Capture the cell that displays the provided text and extract its [x, y] central coordinate. 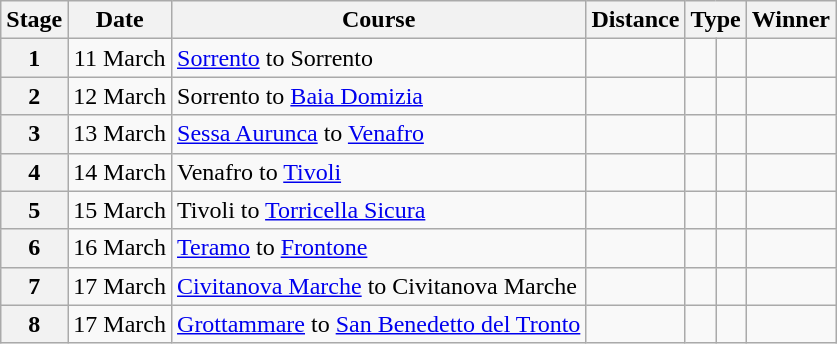
15 March [120, 210]
12 March [120, 96]
Civitanova Marche to Civitanova Marche [379, 286]
Sorrento to Sorrento [379, 58]
7 [34, 286]
8 [34, 324]
Sessa Aurunca to Venafro [379, 134]
16 March [120, 248]
Course [379, 20]
4 [34, 172]
Winner [790, 20]
5 [34, 210]
1 [34, 58]
Tivoli to Torricella Sicura [379, 210]
14 March [120, 172]
Date [120, 20]
Type [716, 20]
Venafro to Tivoli [379, 172]
Sorrento to Baia Domizia [379, 96]
2 [34, 96]
13 March [120, 134]
Teramo to Frontone [379, 248]
3 [34, 134]
Stage [34, 20]
6 [34, 248]
Distance [636, 20]
Grottammare to San Benedetto del Tronto [379, 324]
11 March [120, 58]
